Extract the (X, Y) coordinate from the center of the cell holding the provided text.  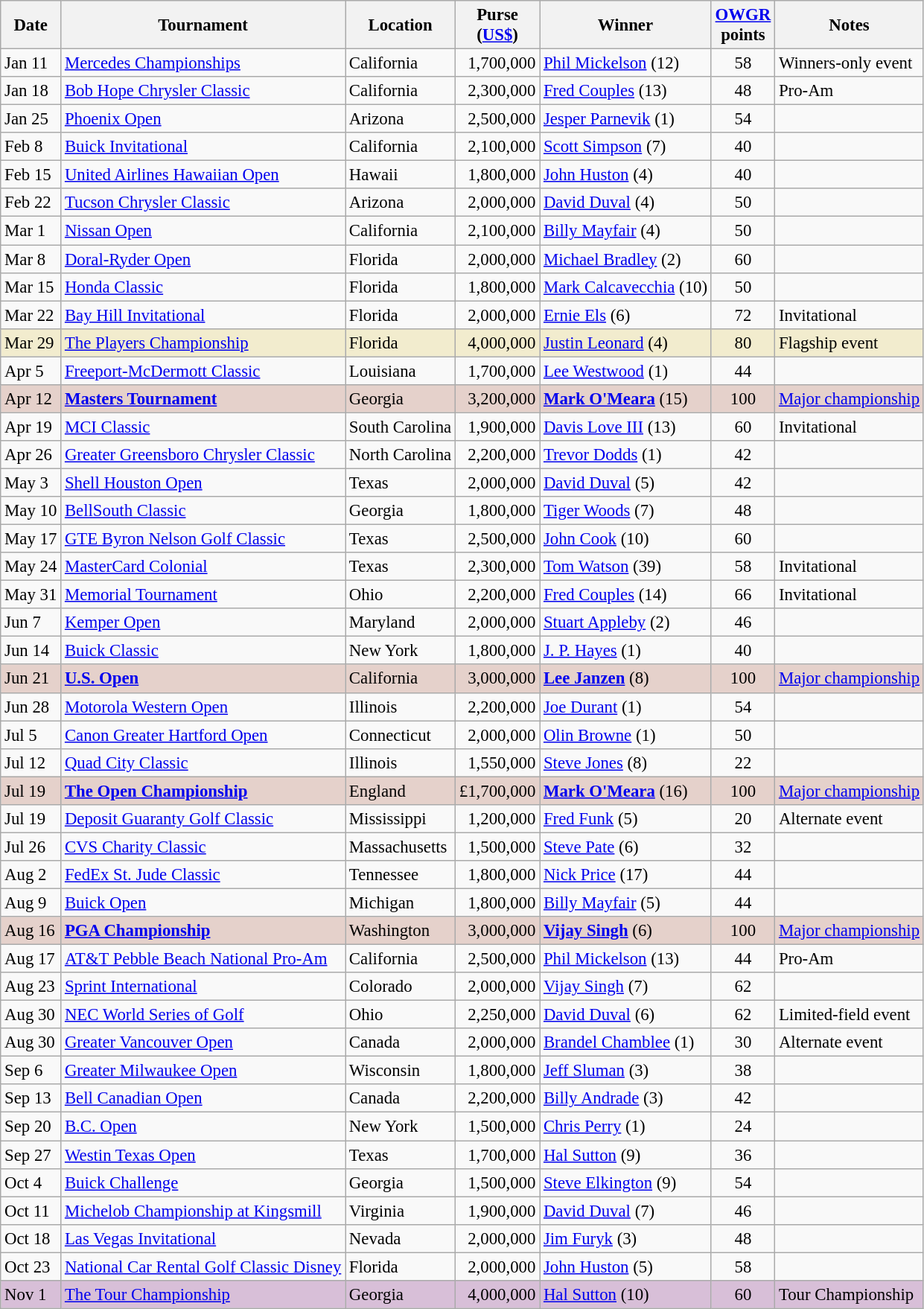
Mississippi (401, 819)
Shell Houston Open (203, 482)
Mark Calcavecchia (10) (625, 287)
Mar 8 (31, 259)
Aug 23 (31, 987)
Nov 1 (31, 1295)
May 24 (31, 567)
Aug 9 (31, 902)
May 31 (31, 595)
Freeport-McDermott Classic (203, 371)
Nissan Open (203, 231)
Lee Janzen (8) (625, 679)
Honda Classic (203, 287)
Greater Greensboro Chrysler Classic (203, 455)
Sprint International (203, 987)
2,250,000 (497, 1015)
David Duval (5) (625, 482)
Buick Challenge (203, 1182)
Location (401, 25)
Purse(US$) (497, 25)
Winners-only event (850, 63)
Michael Bradley (2) (625, 259)
Fred Couples (14) (625, 595)
Bell Canadian Open (203, 1098)
Apr 5 (31, 371)
Mar 22 (31, 315)
Lee Westwood (1) (625, 371)
BellSouth Classic (203, 511)
David Duval (4) (625, 203)
Maryland (401, 622)
66 (743, 595)
South Carolina (401, 427)
Deposit Guaranty Golf Classic (203, 819)
Vijay Singh (6) (625, 931)
Fred Funk (5) (625, 819)
PGA Championship (203, 931)
1,550,000 (497, 762)
David Duval (7) (625, 1211)
Flagship event (850, 343)
John Huston (4) (625, 175)
3,200,000 (497, 399)
Jesper Parnevik (1) (625, 119)
Buick Invitational (203, 147)
John Huston (5) (625, 1267)
Steve Pate (6) (625, 847)
Jun 28 (31, 707)
B.C. Open (203, 1127)
Mercedes Championships (203, 63)
Las Vegas Invitational (203, 1238)
Motorola Western Open (203, 707)
Date (31, 25)
Billy Andrade (3) (625, 1098)
Quad City Classic (203, 762)
David Duval (6) (625, 1015)
Trevor Dodds (1) (625, 455)
MasterCard Colonial (203, 567)
Brandel Chamblee (1) (625, 1042)
Sep 6 (31, 1071)
NEC World Series of Golf (203, 1015)
Aug 16 (31, 931)
Aug 17 (31, 959)
OWGRpoints (743, 25)
John Cook (10) (625, 539)
Wisconsin (401, 1071)
Joe Durant (1) (625, 707)
1,200,000 (497, 819)
Louisiana (401, 371)
Michigan (401, 902)
Chris Perry (1) (625, 1127)
Scott Simpson (7) (625, 147)
Jim Furyk (3) (625, 1238)
Tournament (203, 25)
Feb 15 (31, 175)
Buick Classic (203, 651)
England (401, 791)
22 (743, 762)
Massachusetts (401, 847)
Nevada (401, 1238)
Jun 21 (31, 679)
Memorial Tournament (203, 595)
Stuart Appleby (2) (625, 622)
Phoenix Open (203, 119)
Hal Sutton (9) (625, 1155)
Steve Elkington (9) (625, 1182)
United Airlines Hawaiian Open (203, 175)
Steve Jones (8) (625, 762)
AT&T Pebble Beach National Pro-Am (203, 959)
72 (743, 315)
Oct 11 (31, 1211)
Doral-Ryder Open (203, 259)
36 (743, 1155)
Sep 13 (31, 1098)
May 10 (31, 511)
Washington (401, 931)
Bob Hope Chrysler Classic (203, 91)
GTE Byron Nelson Golf Classic (203, 539)
Mar 15 (31, 287)
National Car Rental Golf Classic Disney (203, 1267)
Mar 1 (31, 231)
Billy Mayfair (4) (625, 231)
Canon Greater Hartford Open (203, 735)
Jan 25 (31, 119)
Phil Mickelson (12) (625, 63)
Oct 18 (31, 1238)
Tom Watson (39) (625, 567)
Nick Price (17) (625, 875)
North Carolina (401, 455)
Feb 8 (31, 147)
Ernie Els (6) (625, 315)
Michelob Championship at Kingsmill (203, 1211)
Tucson Chrysler Classic (203, 203)
Greater Vancouver Open (203, 1042)
U.S. Open (203, 679)
Tennessee (401, 875)
Apr 26 (31, 455)
May 17 (31, 539)
Notes (850, 25)
Jul 5 (31, 735)
Sep 27 (31, 1155)
CVS Charity Classic (203, 847)
Feb 22 (31, 203)
Virginia (401, 1211)
May 3 (31, 482)
Limited-field event (850, 1015)
Hawaii (401, 175)
30 (743, 1042)
Aug 2 (31, 875)
Colorado (401, 987)
MCI Classic (203, 427)
Winner (625, 25)
Oct 23 (31, 1267)
Buick Open (203, 902)
Apr 12 (31, 399)
Mark O'Meara (15) (625, 399)
Bay Hill Invitational (203, 315)
Westin Texas Open (203, 1155)
Jan 18 (31, 91)
Phil Mickelson (13) (625, 959)
Mar 29 (31, 343)
£1,700,000 (497, 791)
Connecticut (401, 735)
Vijay Singh (7) (625, 987)
Billy Mayfair (5) (625, 902)
Jun 14 (31, 651)
Jun 7 (31, 622)
J. P. Hayes (1) (625, 651)
Fred Couples (13) (625, 91)
The Players Championship (203, 343)
Greater Milwaukee Open (203, 1071)
32 (743, 847)
Mark O'Meara (16) (625, 791)
Olin Browne (1) (625, 735)
Tour Championship (850, 1295)
FedEx St. Jude Classic (203, 875)
Oct 4 (31, 1182)
80 (743, 343)
Davis Love III (13) (625, 427)
Jul 12 (31, 762)
Sep 20 (31, 1127)
Kemper Open (203, 622)
Justin Leonard (4) (625, 343)
Hal Sutton (10) (625, 1295)
38 (743, 1071)
The Tour Championship (203, 1295)
Jan 11 (31, 63)
Apr 19 (31, 427)
Jul 26 (31, 847)
20 (743, 819)
The Open Championship (203, 791)
Masters Tournament (203, 399)
24 (743, 1127)
Tiger Woods (7) (625, 511)
Jeff Sluman (3) (625, 1071)
